Pinpoint the cell where the given text exists, returning its [X, Y] midpoint coordinate. 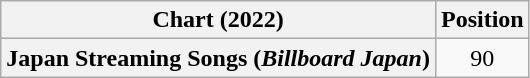
90 [482, 58]
Position [482, 20]
Japan Streaming Songs (Billboard Japan) [218, 58]
Chart (2022) [218, 20]
